Pinpoint the cell where the given text exists, returning its (X, Y) midpoint coordinate. 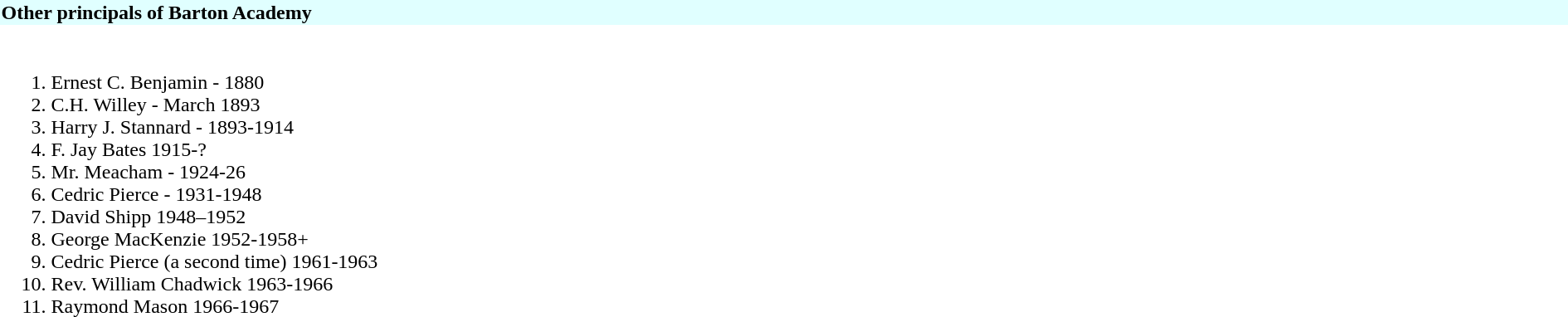
Other principals of Barton Academy (784, 12)
